Return [x, y] of the center of cell containing provided text 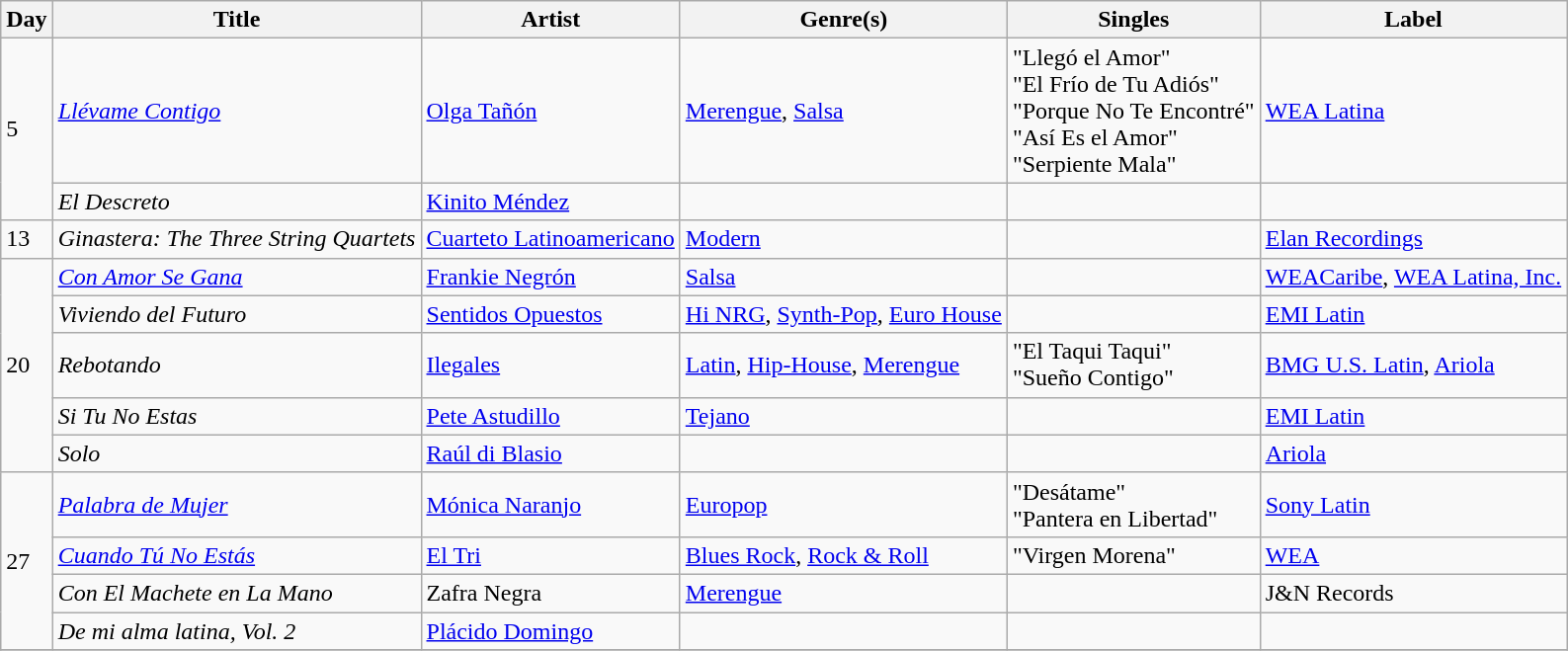
Salsa [844, 277]
Pete Astudillo [550, 416]
Label [1413, 20]
Blues Rock, Rock & Roll [844, 555]
Kinito Méndez [550, 202]
Title [237, 20]
Latin, Hip-House, Merengue [844, 366]
WEACaribe, WEA Latina, Inc. [1413, 277]
WEA [1413, 555]
Mónica Naranjo [550, 504]
Artist [550, 20]
Ariola [1413, 453]
Llévame Contigo [237, 111]
"Desátame""Pantera en Libertad" [1133, 504]
Solo [237, 453]
Viviendo del Futuro [237, 314]
Con Amor Se Gana [237, 277]
Sony Latin [1413, 504]
Palabra de Mujer [237, 504]
Ilegales [550, 366]
Hi NRG, Synth-Pop, Euro House [844, 314]
BMG U.S. Latin, Ariola [1413, 366]
Zafra Negra [550, 593]
El Descreto [237, 202]
Rebotando [237, 366]
Elan Recordings [1413, 239]
Cuarteto Latinoamericano [550, 239]
De mi alma latina, Vol. 2 [237, 631]
Si Tu No Estas [237, 416]
Genre(s) [844, 20]
Singles [1133, 20]
Raúl di Blasio [550, 453]
13 [27, 239]
"Virgen Morena" [1133, 555]
27 [27, 561]
Cuando Tú No Estás [237, 555]
"Llegó el Amor""El Frío de Tu Adiós""Porque No Te Encontré""Así Es el Amor""Serpiente Mala" [1133, 111]
El Tri [550, 555]
5 [27, 129]
Tejano [844, 416]
Merengue, Salsa [844, 111]
WEA Latina [1413, 111]
Modern [844, 239]
Ginastera: The Three String Quartets [237, 239]
J&N Records [1413, 593]
Europop [844, 504]
"El Taqui Taqui""Sueño Contigo" [1133, 366]
Day [27, 20]
20 [27, 366]
Sentidos Opuestos [550, 314]
Plácido Domingo [550, 631]
Con El Machete en La Mano [237, 593]
Merengue [844, 593]
Frankie Negrón [550, 277]
Olga Tañón [550, 111]
